Locate the cell with the specified text and output its [X, Y] center coordinate. 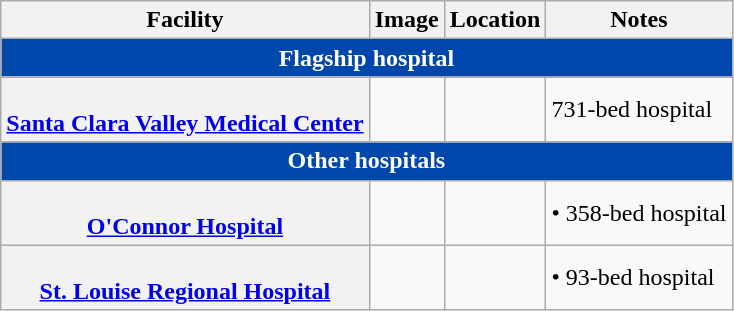
Notes [639, 20]
Flagship hospital [366, 58]
• 93-bed hospital [639, 278]
Santa Clara Valley Medical Center [185, 110]
731-bed hospital [639, 110]
St. Louise Regional Hospital [185, 278]
Other hospitals [366, 161]
Location [495, 20]
Facility [185, 20]
• 358-bed hospital [639, 212]
Image [406, 20]
O'Connor Hospital [185, 212]
